Scan for the cell matching the given text and deliver its (x, y) coordinate at center. 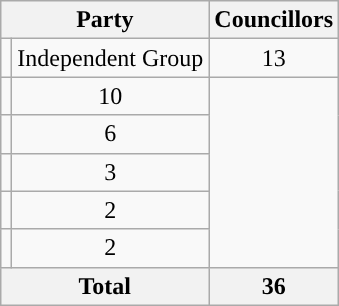
13 (274, 58)
Party (105, 20)
10 (110, 96)
3 (110, 172)
Total (105, 286)
Independent Group (110, 58)
Councillors (274, 20)
36 (274, 286)
6 (110, 134)
